From the cell containing the given text, extract its center point as (x, y) coordinate. 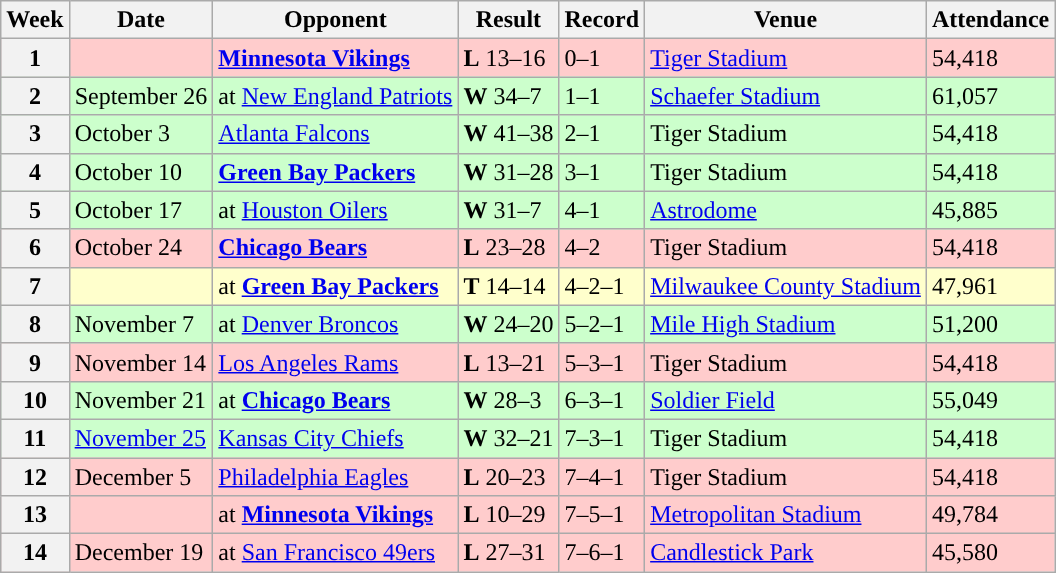
11 (35, 438)
W 34–7 (508, 96)
W 41–38 (508, 134)
45,580 (990, 553)
5–3–1 (602, 362)
Atlanta Falcons (336, 134)
October 24 (141, 248)
4–1 (602, 210)
51,200 (990, 324)
1 (35, 58)
L 10–29 (508, 515)
September 26 (141, 96)
Milwaukee County Stadium (786, 286)
5–2–1 (602, 324)
November 7 (141, 324)
Green Bay Packers (336, 172)
Opponent (336, 20)
8 (35, 324)
45,885 (990, 210)
4–2 (602, 248)
10 (35, 400)
6 (35, 248)
Venue (786, 20)
7–4–1 (602, 477)
at San Francisco 49ers (336, 553)
L 27–31 (508, 553)
L 23–28 (508, 248)
at Chicago Bears (336, 400)
W 31–28 (508, 172)
0–1 (602, 58)
4–2–1 (602, 286)
5 (35, 210)
4 (35, 172)
Week (35, 20)
6–3–1 (602, 400)
December 19 (141, 553)
October 17 (141, 210)
Candlestick Park (786, 553)
at Houston Oilers (336, 210)
Astrodome (786, 210)
W 31–7 (508, 210)
3–1 (602, 172)
61,057 (990, 96)
Los Angeles Rams (336, 362)
October 10 (141, 172)
Minnesota Vikings (336, 58)
November 25 (141, 438)
2–1 (602, 134)
at Minnesota Vikings (336, 515)
L 13–16 (508, 58)
at Denver Broncos (336, 324)
L 13–21 (508, 362)
7–5–1 (602, 515)
W 24–20 (508, 324)
49,784 (990, 515)
at New England Patriots (336, 96)
Chicago Bears (336, 248)
November 14 (141, 362)
2 (35, 96)
Kansas City Chiefs (336, 438)
L 20–23 (508, 477)
Soldier Field (786, 400)
November 21 (141, 400)
Schaefer Stadium (786, 96)
at Green Bay Packers (336, 286)
W 32–21 (508, 438)
12 (35, 477)
7–3–1 (602, 438)
Attendance (990, 20)
7–6–1 (602, 553)
Date (141, 20)
T 14–14 (508, 286)
1–1 (602, 96)
3 (35, 134)
47,961 (990, 286)
13 (35, 515)
14 (35, 553)
55,049 (990, 400)
W 28–3 (508, 400)
9 (35, 362)
October 3 (141, 134)
December 5 (141, 477)
Record (602, 20)
Philadelphia Eagles (336, 477)
Mile High Stadium (786, 324)
7 (35, 286)
Metropolitan Stadium (786, 515)
Result (508, 20)
